Find where the given text appears and provide that cell's center as [X, Y] coordinate. 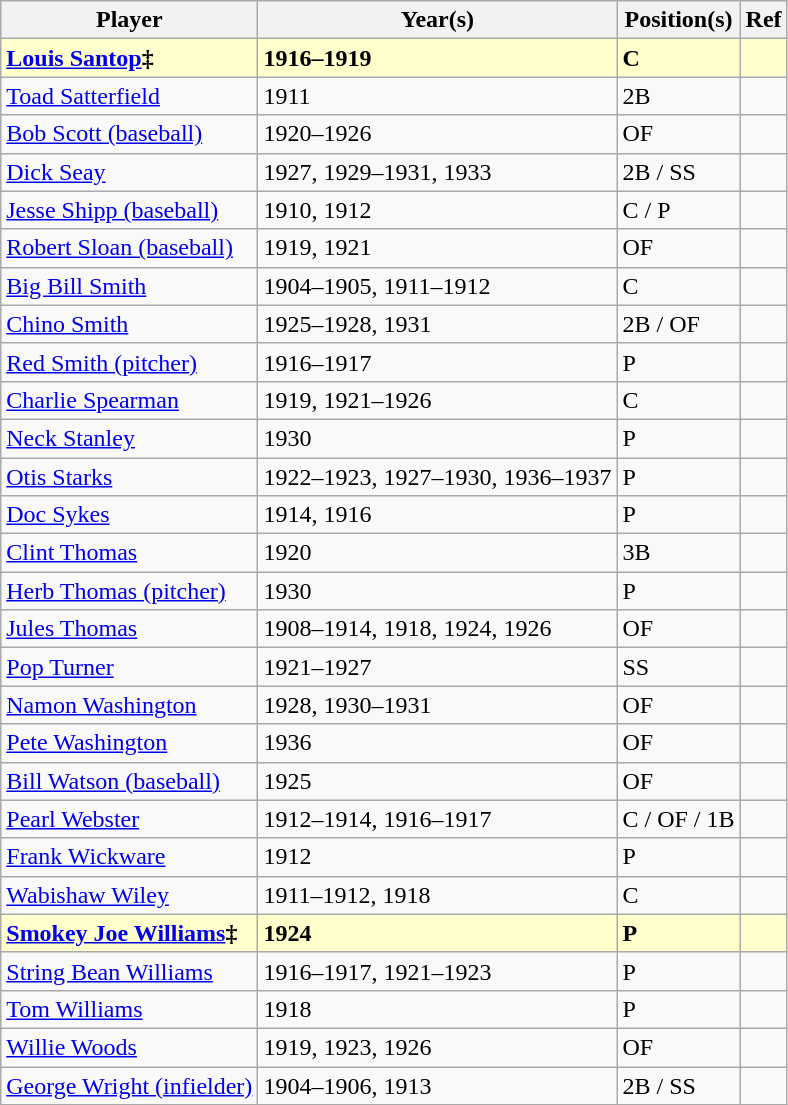
1920–1926 [438, 134]
Wabishaw Wiley [130, 895]
Pop Turner [130, 667]
1925 [438, 781]
Toad Satterfield [130, 96]
Clint Thomas [130, 553]
1919, 1921 [438, 248]
2B [678, 96]
1916–1917, 1921–1923 [438, 971]
1911–1912, 1918 [438, 895]
1916–1917 [438, 362]
Big Bill Smith [130, 286]
Willie Woods [130, 1047]
2B / OF [678, 324]
Neck Stanley [130, 438]
1918 [438, 1009]
1927, 1929–1931, 1933 [438, 172]
Charlie Spearman [130, 400]
Bob Scott (baseball) [130, 134]
1912 [438, 857]
Ref [764, 20]
Frank Wickware [130, 857]
String Bean Williams [130, 971]
1928, 1930–1931 [438, 705]
Red Smith (pitcher) [130, 362]
SS [678, 667]
Pete Washington [130, 743]
Chino Smith [130, 324]
1919, 1921–1926 [438, 400]
1908–1914, 1918, 1924, 1926 [438, 629]
1921–1927 [438, 667]
1925–1928, 1931 [438, 324]
1936 [438, 743]
Tom Williams [130, 1009]
C / P [678, 210]
Bill Watson (baseball) [130, 781]
1919, 1923, 1926 [438, 1047]
Robert Sloan (baseball) [130, 248]
1911 [438, 96]
Louis Santop‡ [130, 58]
1904–1905, 1911–1912 [438, 286]
Player [130, 20]
3B [678, 553]
1916–1919 [438, 58]
Jesse Shipp (baseball) [130, 210]
1904–1906, 1913 [438, 1085]
Position(s) [678, 20]
Herb Thomas (pitcher) [130, 591]
Jules Thomas [130, 629]
Doc Sykes [130, 515]
1912–1914, 1916–1917 [438, 819]
1914, 1916 [438, 515]
Pearl Webster [130, 819]
Smokey Joe Williams‡ [130, 933]
George Wright (infielder) [130, 1085]
1924 [438, 933]
1920 [438, 553]
C / OF / 1B [678, 819]
Otis Starks [130, 477]
Year(s) [438, 20]
1922–1923, 1927–1930, 1936–1937 [438, 477]
Dick Seay [130, 172]
1910, 1912 [438, 210]
Namon Washington [130, 705]
